Scan for the cell matching the given text and deliver its [x, y] coordinate at center. 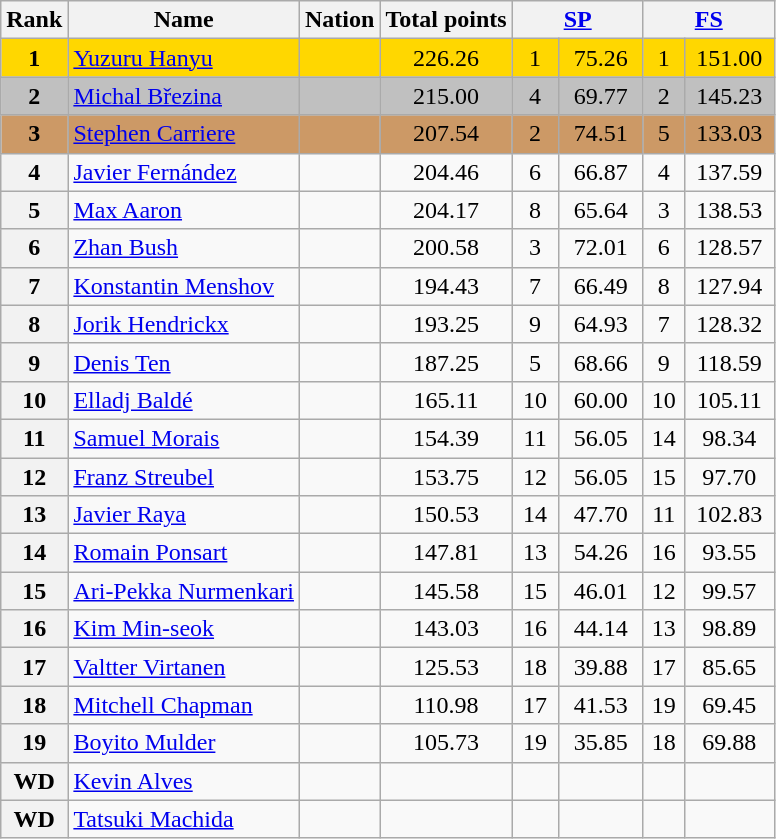
215.00 [446, 96]
Nation [340, 20]
74.51 [600, 134]
133.03 [729, 134]
110.98 [446, 705]
69.88 [729, 743]
FS [708, 20]
147.81 [446, 553]
Franz Streubel [184, 477]
Name [184, 20]
47.70 [600, 515]
204.46 [446, 172]
Total points [446, 20]
Tatsuki Machida [184, 819]
35.85 [600, 743]
187.25 [446, 362]
Romain Ponsart [184, 553]
105.73 [446, 743]
207.54 [446, 134]
60.00 [600, 400]
128.32 [729, 324]
65.64 [600, 210]
Javier Raya [184, 515]
66.49 [600, 286]
125.53 [446, 667]
98.34 [729, 438]
46.01 [600, 591]
93.55 [729, 553]
Rank [34, 20]
Konstantin Menshov [184, 286]
127.94 [729, 286]
204.17 [446, 210]
Yuzuru Hanyu [184, 58]
Ari-Pekka Nurmenkari [184, 591]
Zhan Bush [184, 248]
150.53 [446, 515]
Boyito Mulder [184, 743]
Kevin Alves [184, 781]
145.23 [729, 96]
Valtter Virtanen [184, 667]
68.66 [600, 362]
75.26 [600, 58]
Kim Min-seok [184, 629]
145.58 [446, 591]
69.77 [600, 96]
105.11 [729, 400]
128.57 [729, 248]
Samuel Morais [184, 438]
154.39 [446, 438]
165.11 [446, 400]
118.59 [729, 362]
54.26 [600, 553]
Michal Březina [184, 96]
Stephen Carriere [184, 134]
193.25 [446, 324]
41.53 [600, 705]
44.14 [600, 629]
138.53 [729, 210]
SP [578, 20]
64.93 [600, 324]
69.45 [729, 705]
194.43 [446, 286]
Javier Fernández [184, 172]
97.70 [729, 477]
200.58 [446, 248]
Mitchell Chapman [184, 705]
153.75 [446, 477]
137.59 [729, 172]
Elladj Baldé [184, 400]
72.01 [600, 248]
99.57 [729, 591]
85.65 [729, 667]
98.89 [729, 629]
Denis Ten [184, 362]
151.00 [729, 58]
226.26 [446, 58]
Jorik Hendrickx [184, 324]
102.83 [729, 515]
Max Aaron [184, 210]
66.87 [600, 172]
39.88 [600, 667]
143.03 [446, 629]
